For the text-containing cell, return its midpoint in [X, Y] coordinate format. 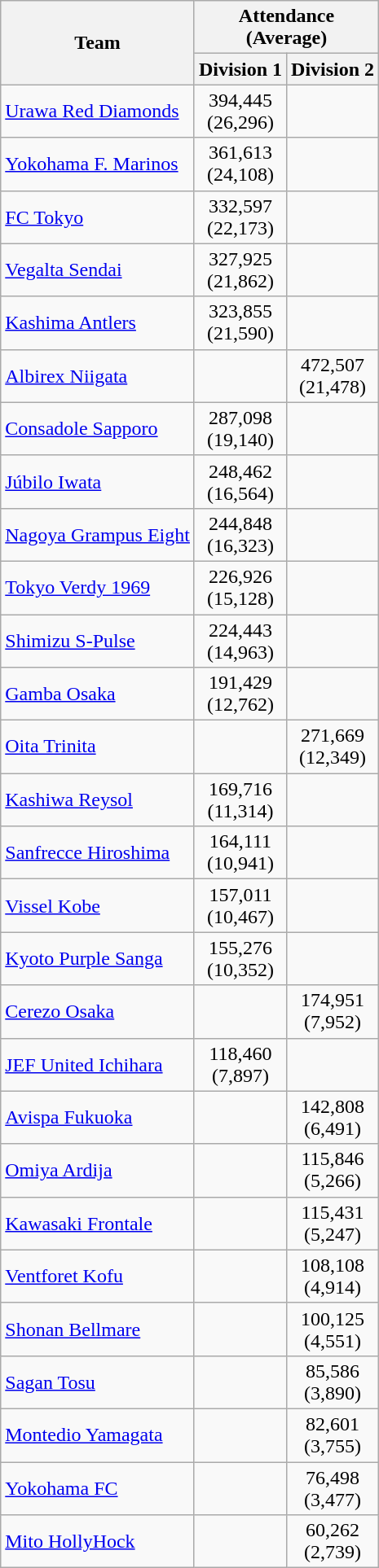
472,507(21,478) [333, 376]
JEF United Ichihara [98, 1065]
Yokohama FC [98, 1488]
271,669(12,349) [333, 747]
Urawa Red Diamonds [98, 111]
Division 2 [333, 69]
108,108(4,914) [333, 1277]
82,601(3,755) [333, 1434]
Kashima Antlers [98, 322]
164,111(10,941) [240, 853]
Oita Trinita [98, 747]
Sanfrecce Hiroshima [98, 853]
Montedio Yamagata [98, 1434]
332,597(22,173) [240, 217]
Kyoto Purple Sanga [98, 959]
Mito HollyHock [98, 1542]
Sagan Tosu [98, 1382]
361,613(24,108) [240, 164]
100,125(4,551) [333, 1329]
191,429(12,762) [240, 694]
115,431(5,247) [333, 1223]
115,846(5,266) [333, 1171]
Yokohama F. Marinos [98, 164]
Division 1 [240, 69]
118,460(7,897) [240, 1065]
327,925(21,862) [240, 270]
Kashiwa Reysol [98, 799]
FC Tokyo [98, 217]
Vissel Kobe [98, 905]
394,445(26,296) [240, 111]
287,098(19,140) [240, 428]
Omiya Ardija [98, 1171]
Vegalta Sendai [98, 270]
Shimizu S-Pulse [98, 640]
224,443(14,963) [240, 640]
Albirex Niigata [98, 376]
Kawasaki Frontale [98, 1223]
Cerezo Osaka [98, 1011]
Júbilo Iwata [98, 482]
155,276(10,352) [240, 959]
Nagoya Grampus Eight [98, 534]
Tokyo Verdy 1969 [98, 588]
Gamba Osaka [98, 694]
Ventforet Kofu [98, 1277]
Avispa Fukuoka [98, 1117]
244,848(16,323) [240, 534]
174,951(7,952) [333, 1011]
Team [98, 42]
Attendance(Average) [286, 28]
85,586(3,890) [333, 1382]
Consadole Sapporo [98, 428]
248,462(16,564) [240, 482]
142,808(6,491) [333, 1117]
323,855(21,590) [240, 322]
76,498(3,477) [333, 1488]
157,011(10,467) [240, 905]
Shonan Bellmare [98, 1329]
226,926(15,128) [240, 588]
60,262(2,739) [333, 1542]
169,716(11,314) [240, 799]
